Determine the (X, Y) coordinate at the center of the cell enclosing the given text.  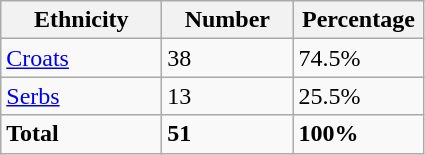
Number (228, 20)
100% (358, 134)
Percentage (358, 20)
38 (228, 58)
74.5% (358, 58)
Ethnicity (82, 20)
51 (228, 134)
Serbs (82, 96)
Total (82, 134)
25.5% (358, 96)
Croats (82, 58)
13 (228, 96)
